Output the (x, y) coordinate of the center of the cell containing the given text.  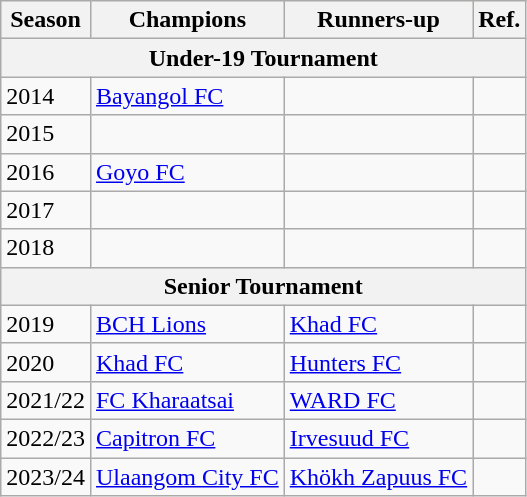
2020 (46, 362)
2015 (46, 134)
2017 (46, 210)
2014 (46, 96)
Goyo FC (187, 172)
2018 (46, 248)
2016 (46, 172)
Under-19 Tournament (264, 58)
WARD FC (378, 400)
Season (46, 20)
2019 (46, 324)
2022/23 (46, 438)
2021/22 (46, 400)
FC Kharaatsai (187, 400)
2023/24 (46, 477)
BCH Lions (187, 324)
Capitron FC (187, 438)
Ulaangom City FC (187, 477)
Khökh Zapuus FC (378, 477)
Hunters FC (378, 362)
Irvesuud FC (378, 438)
Champions (187, 20)
Bayangol FC (187, 96)
Runners-up (378, 20)
Ref. (500, 20)
Senior Tournament (264, 286)
